Determine the (X, Y) coordinate at the center of the cell enclosing the given text.  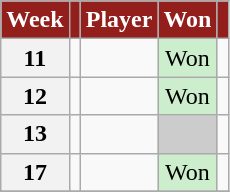
13 (35, 134)
Week (35, 20)
11 (35, 58)
17 (35, 172)
Player (119, 20)
12 (35, 96)
